Output the (X, Y) coordinate of the center of the cell containing the given text.  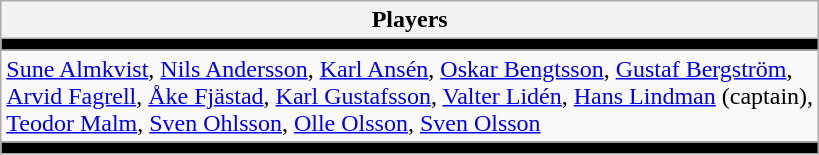
Players (410, 20)
